Pinpoint the cell where the given text exists, returning its [x, y] midpoint coordinate. 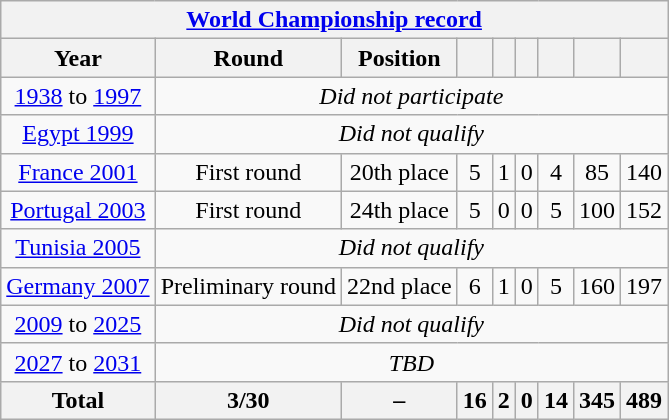
Tunisia 2005 [78, 248]
France 2001 [78, 172]
20th place [399, 172]
345 [596, 400]
2 [504, 400]
24th place [399, 210]
World Championship record [334, 20]
Egypt 1999 [78, 134]
2027 to 2031 [78, 362]
TBD [411, 362]
16 [474, 400]
152 [644, 210]
Round [248, 58]
489 [644, 400]
3/30 [248, 400]
4 [556, 172]
Did not participate [411, 96]
14 [556, 400]
Total [78, 400]
Portugal 2003 [78, 210]
1938 to 1997 [78, 96]
160 [596, 286]
Position [399, 58]
140 [644, 172]
Germany 2007 [78, 286]
– [399, 400]
22nd place [399, 286]
Year [78, 58]
85 [596, 172]
197 [644, 286]
100 [596, 210]
2009 to 2025 [78, 324]
Preliminary round [248, 286]
6 [474, 286]
